Extract the [x, y] coordinate from the center of the cell holding the provided text.  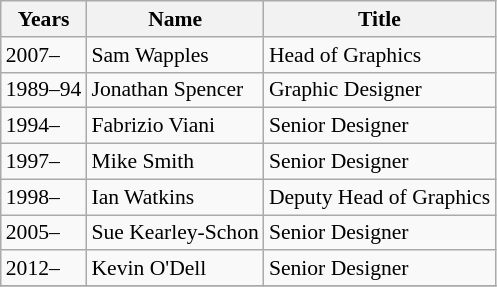
Name [174, 19]
Deputy Head of Graphics [380, 197]
1989–94 [44, 90]
Sam Wapples [174, 55]
Kevin O'Dell [174, 269]
Head of Graphics [380, 55]
Ian Watkins [174, 197]
Jonathan Spencer [174, 90]
2007– [44, 55]
Graphic Designer [380, 90]
Fabrizio Viani [174, 126]
1994– [44, 126]
Mike Smith [174, 162]
Title [380, 19]
Sue Kearley-Schon [174, 233]
2005– [44, 233]
2012– [44, 269]
Years [44, 19]
1997– [44, 162]
1998– [44, 197]
